Output the [x, y] coordinate of the center of the cell containing the given text.  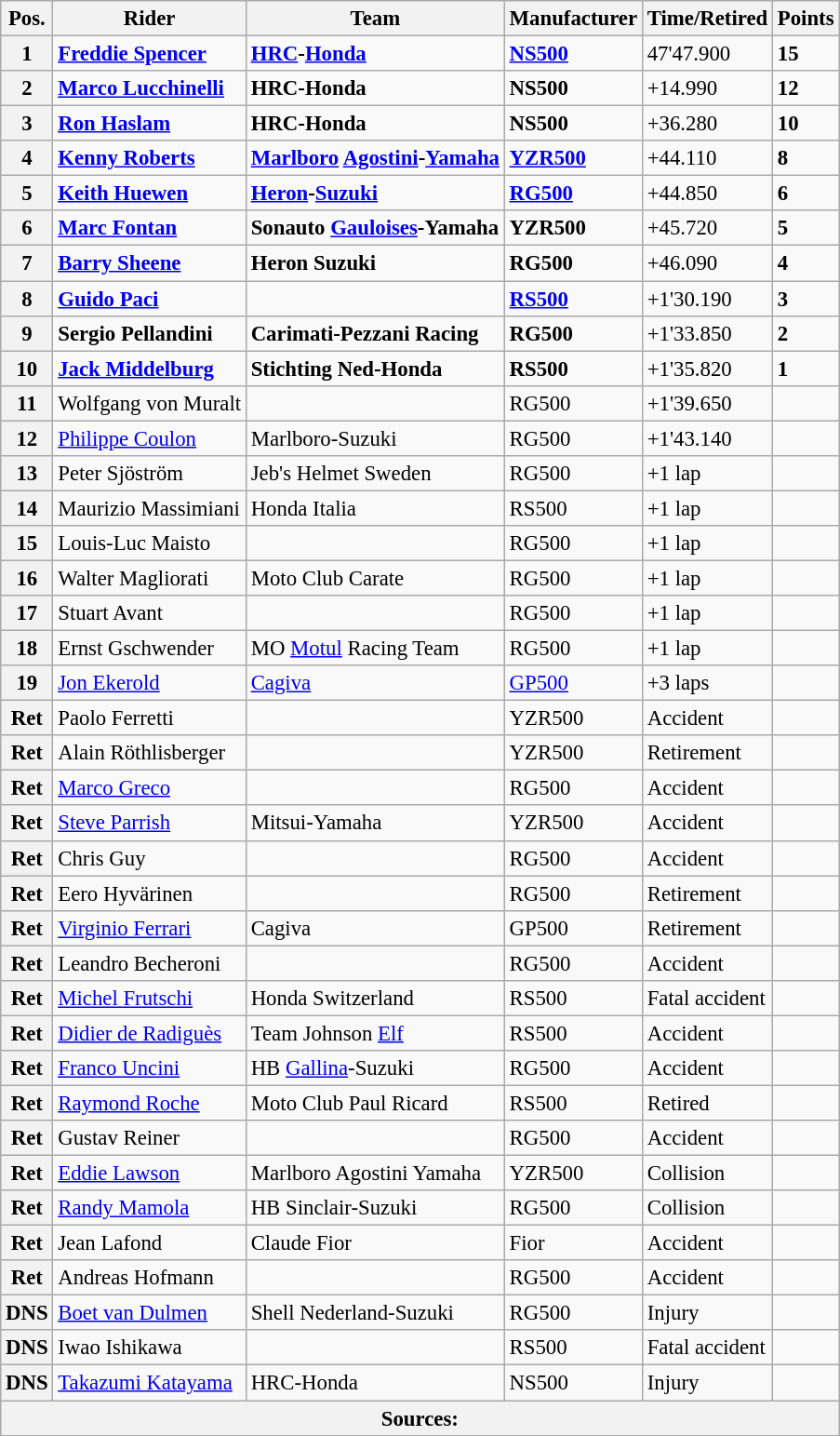
+1'39.650 [707, 403]
Peter Sjöström [149, 474]
Michel Frutschi [149, 999]
Wolfgang von Muralt [149, 403]
Eero Hyvärinen [149, 893]
11 [27, 403]
Didier de Radiguès [149, 1033]
Claude Fior [375, 1243]
Philippe Coulon [149, 438]
Time/Retired [707, 19]
Jeb's Helmet Sweden [375, 474]
Rider [149, 19]
Sergio Pellandini [149, 333]
Chris Guy [149, 858]
+46.090 [707, 263]
Randy Mamola [149, 1208]
Ron Haslam [149, 124]
Barry Sheene [149, 263]
Moto Club Carate [375, 578]
Mitsui-Yamaha [375, 824]
Maurizio Massimiani [149, 508]
Carimati-Pezzani Racing [375, 333]
Louis-Luc Maisto [149, 544]
19 [27, 683]
Honda Switzerland [375, 999]
Keith Huewen [149, 194]
Points [806, 19]
Shell Nederland-Suzuki [375, 1313]
Takazumi Katayama [149, 1383]
Honda Italia [375, 508]
Sonauto Gauloises-Yamaha [375, 228]
+44.110 [707, 158]
Iwao Ishikawa [149, 1349]
Ernst Gschwender [149, 649]
+44.850 [707, 194]
Manufacturer [573, 19]
Marco Lucchinelli [149, 88]
Team [375, 19]
Stuart Avant [149, 613]
Retired [707, 1103]
Marlboro Agostini-Yamaha [375, 158]
Moto Club Paul Ricard [375, 1103]
+1'35.820 [707, 369]
+1'33.850 [707, 333]
13 [27, 474]
Team Johnson Elf [375, 1033]
16 [27, 578]
Franco Uncini [149, 1068]
7 [27, 263]
Jack Middelburg [149, 369]
Sources: [420, 1418]
HB Sinclair-Suzuki [375, 1208]
+36.280 [707, 124]
Alain Röthlisberger [149, 753]
Gustav Reiner [149, 1138]
Guido Paci [149, 299]
Jon Ekerold [149, 683]
Marlboro-Suzuki [375, 438]
47'47.900 [707, 54]
Heron Suzuki [375, 263]
Marco Greco [149, 788]
14 [27, 508]
Heron-Suzuki [375, 194]
Andreas Hofmann [149, 1278]
Eddie Lawson [149, 1174]
Virginio Ferrari [149, 928]
HB Gallina-Suzuki [375, 1068]
+1'43.140 [707, 438]
18 [27, 649]
Jean Lafond [149, 1243]
Leandro Becheroni [149, 963]
+3 laps [707, 683]
Boet van Dulmen [149, 1313]
9 [27, 333]
Kenny Roberts [149, 158]
Pos. [27, 19]
MO Motul Racing Team [375, 649]
+45.720 [707, 228]
+1'30.190 [707, 299]
Paolo Ferretti [149, 718]
Stichting Ned-Honda [375, 369]
Steve Parrish [149, 824]
Walter Magliorati [149, 578]
+14.990 [707, 88]
Marlboro Agostini Yamaha [375, 1174]
Raymond Roche [149, 1103]
Fior [573, 1243]
Freddie Spencer [149, 54]
Marc Fontan [149, 228]
17 [27, 613]
